Provide the [x, y] coordinate of the cell's center where the given text is located.  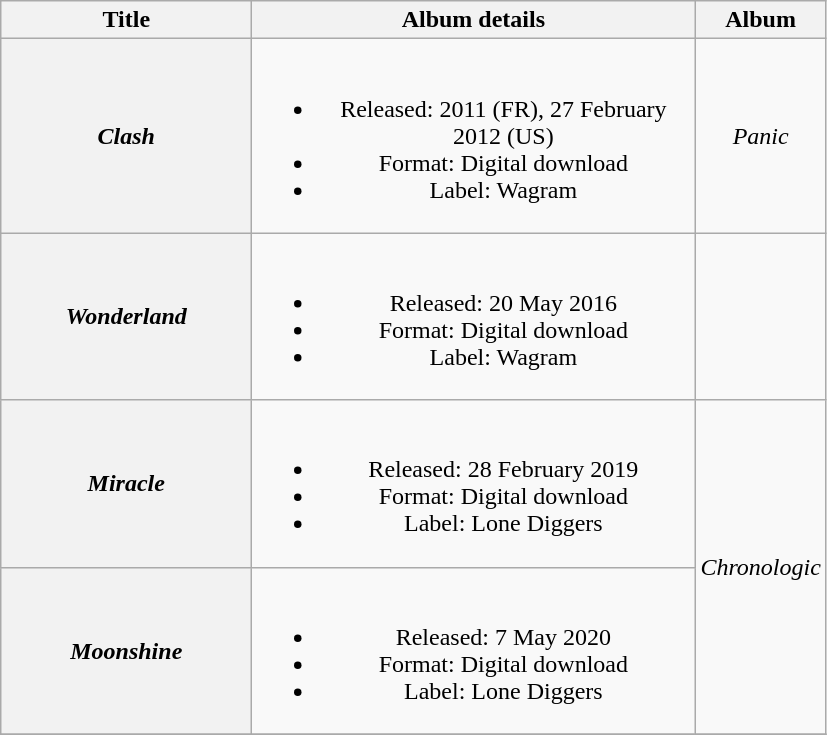
Released: 20 May 2016Format: Digital downloadLabel: Wagram [474, 316]
Released: 2011 (FR), 27 February 2012 (US)Format: Digital downloadLabel: Wagram [474, 136]
Panic [761, 136]
Miracle [126, 484]
Album details [474, 20]
Chronologic [761, 567]
Clash [126, 136]
Title [126, 20]
Moonshine [126, 650]
Album [761, 20]
Wonderland [126, 316]
Released: 7 May 2020Format: Digital downloadLabel: Lone Diggers [474, 650]
Released: 28 February 2019Format: Digital downloadLabel: Lone Diggers [474, 484]
